Determine the (x, y) coordinate at the center of the cell enclosing the given text.  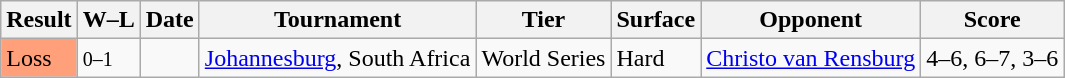
Tier (544, 20)
Loss (39, 58)
Surface (656, 20)
4–6, 6–7, 3–6 (992, 58)
Christo van Rensburg (811, 58)
Tournament (338, 20)
Score (992, 20)
Opponent (811, 20)
Hard (656, 58)
Johannesburg, South Africa (338, 58)
W–L (108, 20)
World Series (544, 58)
Date (170, 20)
0–1 (108, 58)
Result (39, 20)
